From the cell containing the given text, extract its center point as [x, y] coordinate. 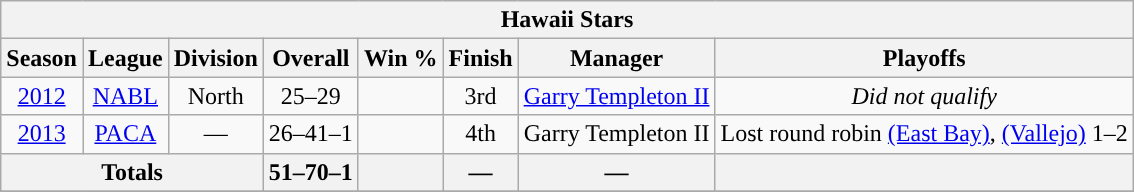
2013 [42, 134]
League [125, 58]
4th [480, 134]
Manager [616, 58]
Finish [480, 58]
2012 [42, 96]
PACA [125, 134]
26–41–1 [310, 134]
Season [42, 58]
Hawaii Stars [568, 20]
Win % [400, 58]
Playoffs [924, 58]
25–29 [310, 96]
51–70–1 [310, 172]
North [216, 96]
Division [216, 58]
Totals [132, 172]
3rd [480, 96]
Overall [310, 58]
Lost round robin (East Bay), (Vallejo) 1–2 [924, 134]
Did not qualify [924, 96]
NABL [125, 96]
